Scan for the cell matching the given text and deliver its [X, Y] coordinate at center. 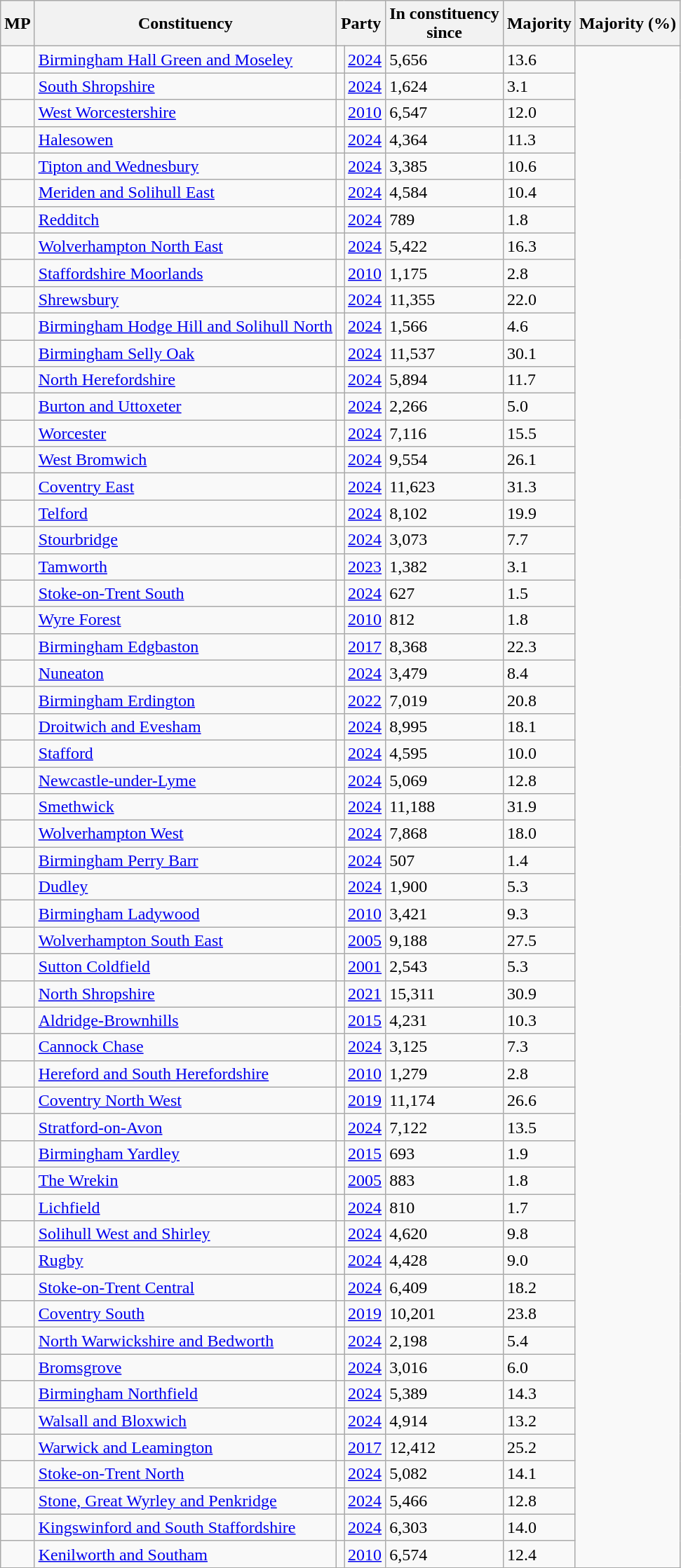
11,623 [445, 487]
7,019 [445, 700]
4,620 [445, 1234]
627 [445, 593]
Droitwich and Evesham [185, 726]
Constituency [185, 24]
Stoke-on-Trent Central [185, 1287]
812 [445, 620]
Birmingham Perry Barr [185, 860]
1,900 [445, 887]
West Bromwich [185, 460]
8,995 [445, 726]
8,102 [445, 513]
Nuneaton [185, 673]
Shrewsbury [185, 299]
9.3 [539, 914]
1.5 [539, 593]
18.1 [539, 726]
Rugby [185, 1261]
6,303 [445, 1527]
Redditch [185, 219]
In constituencysince [445, 24]
8.4 [539, 673]
5,069 [445, 780]
6.0 [539, 1367]
15.5 [539, 433]
10.6 [539, 166]
Wolverhampton South East [185, 940]
31.9 [539, 807]
Coventry North West [185, 1100]
Stoke-on-Trent South [185, 593]
2001 [365, 967]
Dudley [185, 887]
Birmingham Yardley [185, 1154]
North Warwickshire and Bedworth [185, 1341]
Wolverhampton West [185, 834]
Worcester [185, 433]
16.3 [539, 246]
Stoke-on-Trent North [185, 1474]
13.2 [539, 1421]
8,368 [445, 647]
Wolverhampton North East [185, 246]
Birmingham Edgbaston [185, 647]
Stafford [185, 753]
Cannock Chase [185, 1047]
1.4 [539, 860]
3,385 [445, 166]
Warwick and Leamington [185, 1447]
5,082 [445, 1474]
9.8 [539, 1234]
Kingswinford and South Staffordshire [185, 1527]
4.6 [539, 326]
10.0 [539, 753]
Stone, Great Wyrley and Penkridge [185, 1501]
6,574 [445, 1554]
2,266 [445, 407]
11.3 [539, 140]
4,914 [445, 1421]
9,188 [445, 940]
14.3 [539, 1394]
Coventry East [185, 487]
4,428 [445, 1261]
11,355 [445, 299]
30.1 [539, 353]
North Herefordshire [185, 380]
14.0 [539, 1527]
2023 [365, 567]
789 [445, 219]
1,279 [445, 1074]
1,175 [445, 273]
12.4 [539, 1554]
Birmingham Selly Oak [185, 353]
5,389 [445, 1394]
The Wrekin [185, 1180]
5,894 [445, 380]
7.7 [539, 540]
3,479 [445, 673]
Lichfield [185, 1207]
11,174 [445, 1100]
7,122 [445, 1127]
2,543 [445, 967]
Party [361, 24]
11,537 [445, 353]
4,595 [445, 753]
5.4 [539, 1341]
3,125 [445, 1047]
Birmingham Ladywood [185, 914]
18.0 [539, 834]
26.1 [539, 460]
19.9 [539, 513]
1.9 [539, 1154]
27.5 [539, 940]
13.6 [539, 60]
2022 [365, 700]
6,409 [445, 1287]
5,656 [445, 60]
Coventry South [185, 1314]
5.0 [539, 407]
20.8 [539, 700]
810 [445, 1207]
Stratford-on-Avon [185, 1127]
22.3 [539, 647]
Birmingham Hall Green and Moseley [185, 60]
11.7 [539, 380]
Majority [539, 24]
5,422 [445, 246]
2,198 [445, 1341]
9.0 [539, 1261]
Burton and Uttoxeter [185, 407]
3,016 [445, 1367]
31.3 [539, 487]
5,466 [445, 1501]
26.6 [539, 1100]
Kenilworth and Southam [185, 1554]
6,547 [445, 113]
11,188 [445, 807]
Sutton Coldfield [185, 967]
1,566 [445, 326]
3,073 [445, 540]
14.1 [539, 1474]
Telford [185, 513]
9,554 [445, 460]
10.3 [539, 1020]
Birmingham Northfield [185, 1394]
10,201 [445, 1314]
2021 [365, 994]
15,311 [445, 994]
12,412 [445, 1447]
Staffordshire Moorlands [185, 273]
1,382 [445, 567]
30.9 [539, 994]
22.0 [539, 299]
Smethwick [185, 807]
Stourbridge [185, 540]
12.0 [539, 113]
7,868 [445, 834]
Majority (%) [627, 24]
North Shropshire [185, 994]
Birmingham Erdington [185, 700]
25.2 [539, 1447]
Tamworth [185, 567]
Aldridge-Brownhills [185, 1020]
3,421 [445, 914]
507 [445, 860]
South Shropshire [185, 86]
7,116 [445, 433]
18.2 [539, 1287]
Halesowen [185, 140]
13.5 [539, 1127]
23.8 [539, 1314]
1.7 [539, 1207]
Bromsgrove [185, 1367]
4,364 [445, 140]
883 [445, 1180]
Hereford and South Herefordshire [185, 1074]
4,584 [445, 193]
Tipton and Wednesbury [185, 166]
10.4 [539, 193]
Meriden and Solihull East [185, 193]
Solihull West and Shirley [185, 1234]
Newcastle-under-Lyme [185, 780]
West Worcestershire [185, 113]
Walsall and Bloxwich [185, 1421]
1,624 [445, 86]
MP [18, 24]
693 [445, 1154]
Birmingham Hodge Hill and Solihull North [185, 326]
4,231 [445, 1020]
7.3 [539, 1047]
Wyre Forest [185, 620]
